Search for the cell housing the specified text and yield its [X, Y] center coordinate. 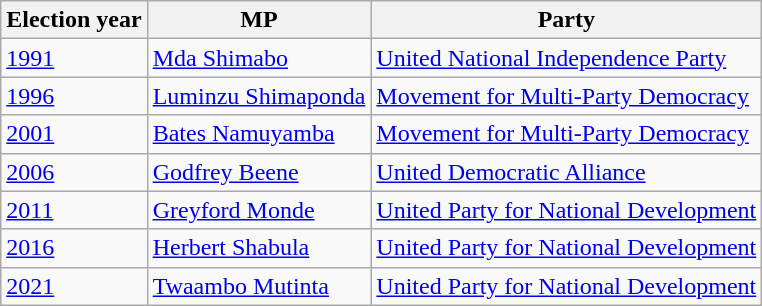
2006 [74, 172]
Luminzu Shimaponda [259, 96]
Greyford Monde [259, 210]
Party [566, 20]
United National Independence Party [566, 58]
United Democratic Alliance [566, 172]
1996 [74, 96]
Herbert Shabula [259, 248]
Godfrey Beene [259, 172]
2021 [74, 286]
MP [259, 20]
2016 [74, 248]
1991 [74, 58]
Mda Shimabo [259, 58]
2011 [74, 210]
Twaambo Mutinta [259, 286]
Bates Namuyamba [259, 134]
2001 [74, 134]
Election year [74, 20]
